Output the [X, Y] coordinate of the center of the cell containing the given text.  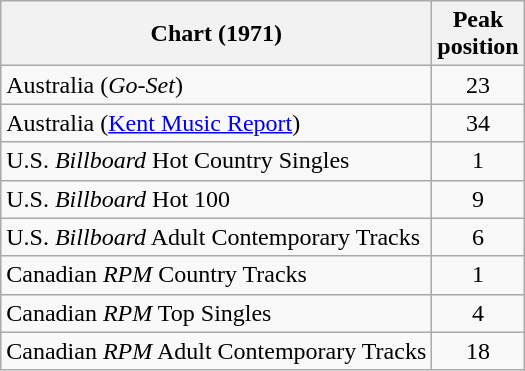
Australia (Kent Music Report) [216, 123]
U.S. Billboard Hot Country Singles [216, 161]
Australia (Go-Set) [216, 85]
Chart (1971) [216, 34]
Canadian RPM Top Singles [216, 313]
Canadian RPM Country Tracks [216, 275]
U.S. Billboard Hot 100 [216, 199]
34 [478, 123]
9 [478, 199]
6 [478, 237]
18 [478, 351]
Peakposition [478, 34]
4 [478, 313]
U.S. Billboard Adult Contemporary Tracks [216, 237]
23 [478, 85]
Canadian RPM Adult Contemporary Tracks [216, 351]
